Find where the given text appears and provide that cell's center as [x, y] coordinate. 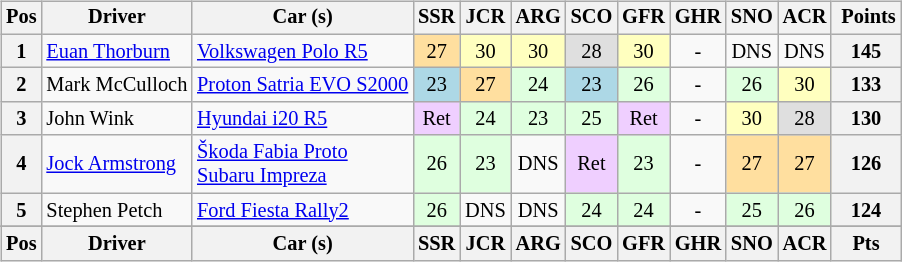
126 [866, 164]
130 [866, 119]
2 [21, 85]
5 [21, 210]
Hyundai i20 R5 [302, 119]
Mark McCulloch [116, 85]
133 [866, 85]
Stephen Petch [116, 210]
Volkswagen Polo R5 [302, 51]
Ford Fiesta Rally2 [302, 210]
Proton Satria EVO S2000 [302, 85]
John Wink [116, 119]
Euan Thorburn [116, 51]
3 [21, 119]
145 [866, 51]
4 [21, 164]
Škoda Fabia Proto Subaru Impreza [302, 164]
124 [866, 210]
Pts [866, 244]
Jock Armstrong [116, 164]
1 [21, 51]
Points [866, 18]
